Search for the cell housing the specified text and yield its [x, y] center coordinate. 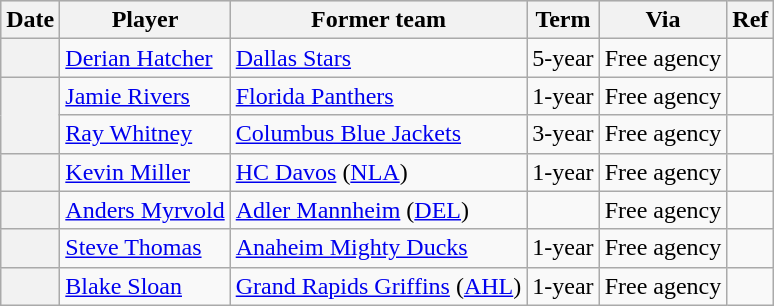
Kevin Miller [145, 172]
Dallas Stars [378, 58]
Ray Whitney [145, 134]
Adler Mannheim (DEL) [378, 210]
Ref [750, 20]
5-year [563, 58]
3-year [563, 134]
Steve Thomas [145, 248]
Anaheim Mighty Ducks [378, 248]
Anders Myrvold [145, 210]
Blake Sloan [145, 286]
Date [30, 20]
Player [145, 20]
Florida Panthers [378, 96]
Columbus Blue Jackets [378, 134]
Jamie Rivers [145, 96]
HC Davos (NLA) [378, 172]
Derian Hatcher [145, 58]
Via [663, 20]
Grand Rapids Griffins (AHL) [378, 286]
Former team [378, 20]
Term [563, 20]
